Identify which cell holds the provided text, then report its (x, y) central coordinate. 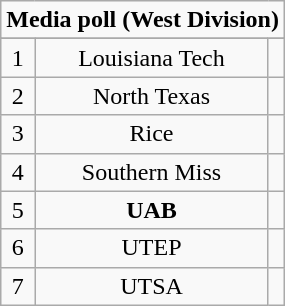
UTSA (152, 286)
5 (18, 210)
6 (18, 248)
3 (18, 134)
UAB (152, 210)
Media poll (West Division) (143, 20)
Rice (152, 134)
1 (18, 58)
UTEP (152, 248)
4 (18, 172)
Louisiana Tech (152, 58)
7 (18, 286)
2 (18, 96)
Southern Miss (152, 172)
North Texas (152, 96)
